Find where the given text appears and provide that cell's center as (x, y) coordinate. 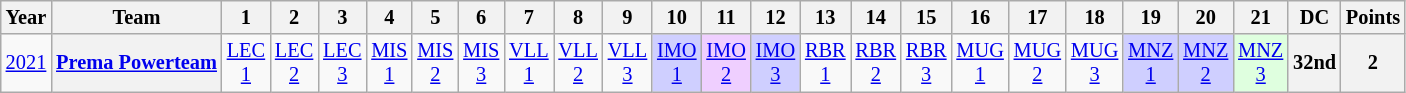
17 (1038, 17)
MNZ1 (1150, 63)
16 (980, 17)
6 (481, 17)
12 (776, 17)
IMO1 (676, 63)
IMO3 (776, 63)
MIS2 (435, 63)
RBR1 (825, 63)
5 (435, 17)
10 (676, 17)
18 (1094, 17)
MIS3 (481, 63)
13 (825, 17)
7 (528, 17)
VLL2 (578, 63)
3 (342, 17)
19 (1150, 17)
RBR3 (926, 63)
MUG1 (980, 63)
DC (1314, 17)
20 (1206, 17)
32nd (1314, 63)
VLL3 (628, 63)
14 (876, 17)
RBR2 (876, 63)
11 (726, 17)
2021 (26, 63)
Prema Powerteam (136, 63)
LEC3 (342, 63)
Team (136, 17)
1 (246, 17)
Year (26, 17)
15 (926, 17)
LEC2 (294, 63)
4 (389, 17)
8 (578, 17)
IMO2 (726, 63)
9 (628, 17)
LEC1 (246, 63)
VLL1 (528, 63)
MUG3 (1094, 63)
MIS1 (389, 63)
21 (1260, 17)
MUG2 (1038, 63)
Points (1373, 17)
MNZ3 (1260, 63)
MNZ2 (1206, 63)
